Detect which cell encompasses the target text, then output its (X, Y) center coordinate. 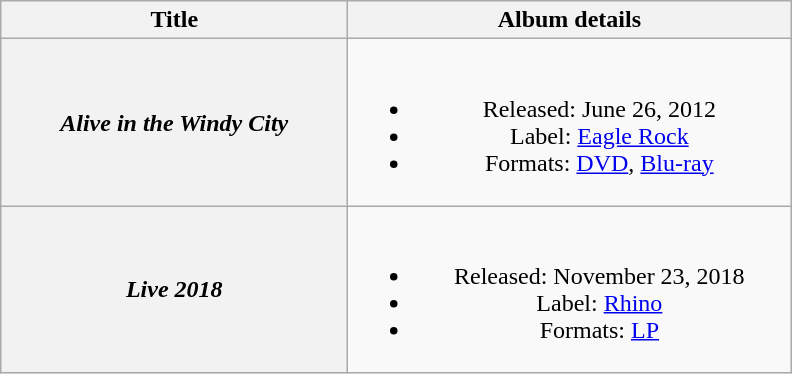
Album details (570, 20)
Alive in the Windy City (174, 122)
Released: November 23, 2018Label: RhinoFormats: LP (570, 290)
Released: June 26, 2012Label: Eagle RockFormats: DVD, Blu-ray (570, 122)
Title (174, 20)
Live 2018 (174, 290)
